Identify which cell holds the provided text, then report its (X, Y) central coordinate. 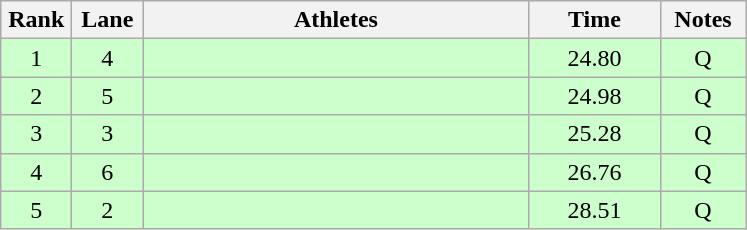
24.80 (594, 58)
Rank (36, 20)
24.98 (594, 96)
Notes (703, 20)
26.76 (594, 172)
6 (108, 172)
28.51 (594, 210)
1 (36, 58)
Athletes (336, 20)
Time (594, 20)
Lane (108, 20)
25.28 (594, 134)
